Output the [X, Y] coordinate of the center of the cell containing the given text.  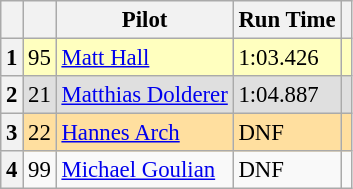
2 [12, 95]
1 [12, 58]
3 [12, 133]
Michael Goulian [144, 170]
Pilot [144, 20]
Hannes Arch [144, 133]
Matt Hall [144, 58]
21 [40, 95]
4 [12, 170]
Run Time [287, 20]
95 [40, 58]
Matthias Dolderer [144, 95]
1:03.426 [287, 58]
22 [40, 133]
1:04.887 [287, 95]
99 [40, 170]
